Search for the cell housing the specified text and yield its (x, y) center coordinate. 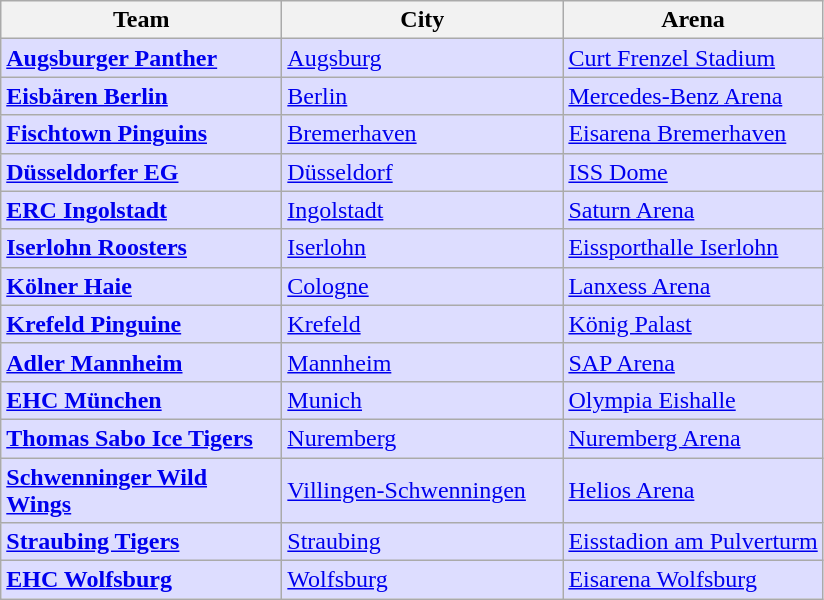
Cologne (422, 286)
Olympia Eishalle (693, 400)
Lanxess Arena (693, 286)
Curt Frenzel Stadium (693, 58)
Mannheim (422, 362)
Villingen-Schwenningen (422, 490)
Iserlohn (422, 248)
Thomas Sabo Ice Tigers (142, 438)
Augsburg (422, 58)
Krefeld (422, 324)
SAP Arena (693, 362)
Nuremberg Arena (693, 438)
Düsseldorfer EG (142, 172)
ISS Dome (693, 172)
Nuremberg (422, 438)
Team (142, 20)
Berlin (422, 96)
Ingolstadt (422, 210)
Mercedes-Benz Arena (693, 96)
Fischtown Pinguins (142, 134)
EHC München (142, 400)
ERC Ingolstadt (142, 210)
Düsseldorf (422, 172)
Saturn Arena (693, 210)
Eisstadion am Pulverturm (693, 542)
Arena (693, 20)
Helios Arena (693, 490)
Wolfsburg (422, 580)
Bremerhaven (422, 134)
Kölner Haie (142, 286)
Krefeld Pinguine (142, 324)
König Palast (693, 324)
Eisarena Bremerhaven (693, 134)
Iserlohn Roosters (142, 248)
Schwenninger Wild Wings (142, 490)
Adler Mannheim (142, 362)
Straubing Tigers (142, 542)
City (422, 20)
Eisarena Wolfsburg (693, 580)
Eissporthalle Iserlohn (693, 248)
Straubing (422, 542)
Munich (422, 400)
Augsburger Panther (142, 58)
EHC Wolfsburg (142, 580)
Eisbären Berlin (142, 96)
